Provide the (X, Y) coordinate of the cell's center where the given text is located.  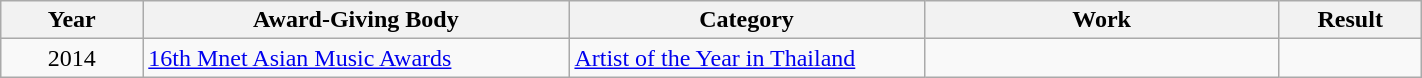
Result (1350, 20)
16th Mnet Asian Music Awards (356, 58)
Year (72, 20)
Artist of the Year in Thailand (746, 58)
Award-Giving Body (356, 20)
Category (746, 20)
2014 (72, 58)
Work (1102, 20)
